Determine the (X, Y) coordinate at the center of the cell enclosing the given text.  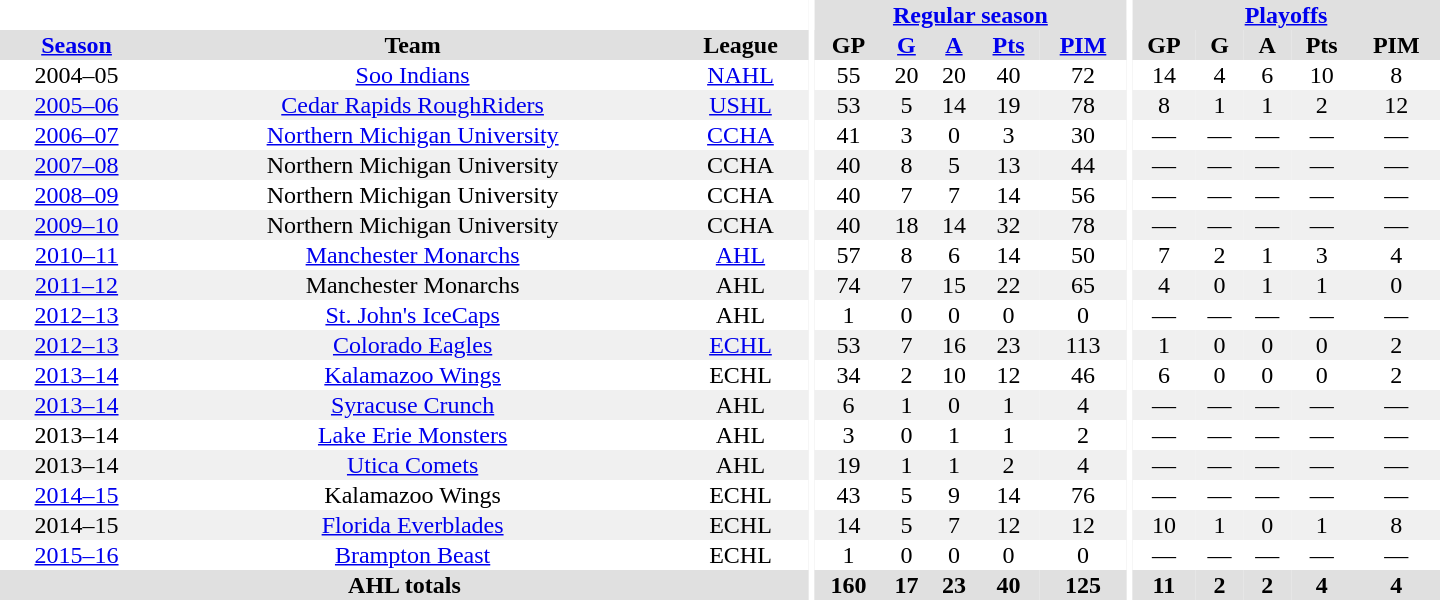
50 (1082, 255)
Regular season (970, 15)
125 (1082, 585)
NAHL (740, 75)
Soo Indians (412, 75)
Playoffs (1286, 15)
56 (1082, 195)
Brampton Beast (412, 555)
11 (1164, 585)
22 (1009, 285)
Florida Everblades (412, 525)
72 (1082, 75)
17 (907, 585)
2011–12 (76, 285)
2006–07 (76, 135)
30 (1082, 135)
2008–09 (76, 195)
Team (412, 45)
AHL totals (404, 585)
2010–11 (76, 255)
9 (954, 495)
16 (954, 345)
Utica Comets (412, 465)
74 (848, 285)
32 (1009, 225)
Syracuse Crunch (412, 405)
57 (848, 255)
Cedar Rapids RoughRiders (412, 105)
34 (848, 375)
Season (76, 45)
55 (848, 75)
2007–08 (76, 165)
2015–16 (76, 555)
2004–05 (76, 75)
41 (848, 135)
League (740, 45)
44 (1082, 165)
USHL (740, 105)
18 (907, 225)
Lake Erie Monsters (412, 435)
Colorado Eagles (412, 345)
St. John's IceCaps (412, 315)
13 (1009, 165)
15 (954, 285)
2009–10 (76, 225)
76 (1082, 495)
46 (1082, 375)
160 (848, 585)
65 (1082, 285)
2005–06 (76, 105)
113 (1082, 345)
43 (848, 495)
